Determine the [X, Y] coordinate at the center of the cell enclosing the given text.  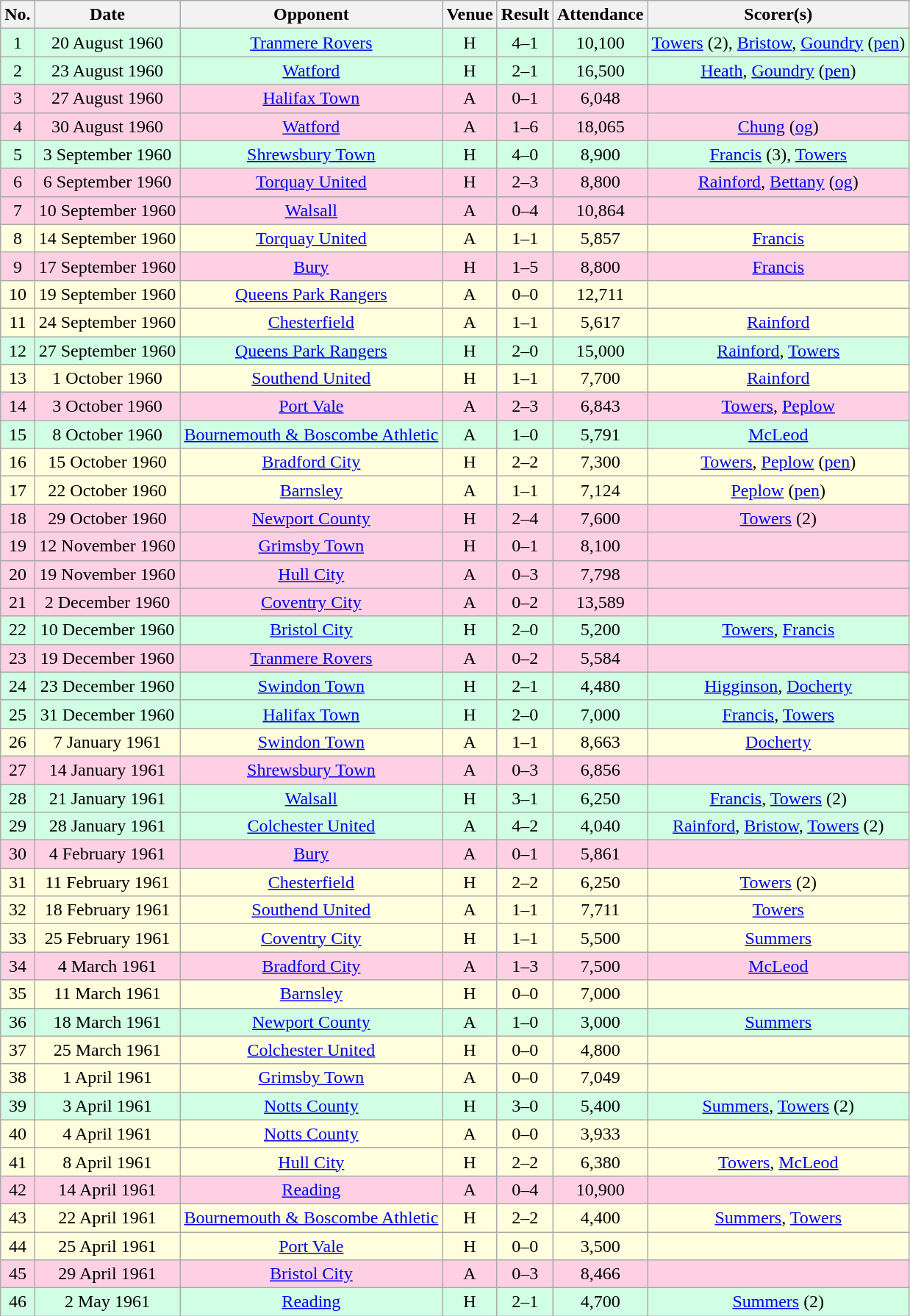
31 December 1960 [107, 714]
5 [18, 154]
6 September 1960 [107, 182]
6,856 [600, 770]
23 December 1960 [107, 686]
3,933 [600, 1134]
7,124 [600, 490]
7,700 [600, 379]
2 December 1960 [107, 602]
Towers (2), Bristow, Goundry (pen) [778, 43]
3–1 [525, 798]
25 March 1961 [107, 1050]
5,791 [600, 435]
3 [18, 99]
29 April 1961 [107, 1274]
10,864 [600, 210]
15 October 1960 [107, 462]
8 April 1961 [107, 1162]
39 [18, 1106]
Opponent [312, 15]
5,400 [600, 1106]
19 [18, 546]
12 November 1960 [107, 546]
7,711 [600, 910]
5,857 [600, 238]
4,700 [600, 1302]
Towers, Peplow (pen) [778, 462]
5,200 [600, 630]
8,100 [600, 546]
27 August 1960 [107, 99]
2 May 1961 [107, 1302]
40 [18, 1134]
41 [18, 1162]
4 March 1961 [107, 966]
Chung (og) [778, 126]
14 April 1961 [107, 1190]
Rainford, Bristow, Towers (2) [778, 826]
5,861 [600, 854]
Peplow (pen) [778, 490]
22 [18, 630]
Venue [470, 15]
Scorer(s) [778, 15]
7 January 1961 [107, 742]
7,600 [600, 518]
5,584 [600, 658]
Francis (3), Towers [778, 154]
12 [18, 351]
12,711 [600, 294]
9 [18, 266]
38 [18, 1078]
Towers, McLeod [778, 1162]
7 [18, 210]
2–4 [525, 518]
8,466 [600, 1274]
29 [18, 826]
7,500 [600, 966]
14 [18, 407]
18 [18, 518]
16,500 [600, 71]
4 February 1961 [107, 854]
29 October 1960 [107, 518]
28 [18, 798]
No. [18, 15]
1 [18, 43]
13,589 [600, 602]
10 September 1960 [107, 210]
Francis, Towers (2) [778, 798]
33 [18, 938]
Summers, Towers (2) [778, 1106]
20 [18, 574]
14 January 1961 [107, 770]
10 December 1960 [107, 630]
3 September 1960 [107, 154]
4 [18, 126]
4–2 [525, 826]
23 August 1960 [107, 71]
43 [18, 1217]
23 [18, 658]
Summers (2) [778, 1302]
3 April 1961 [107, 1106]
10,900 [600, 1190]
3,500 [600, 1246]
31 [18, 882]
27 [18, 770]
4–1 [525, 43]
6,843 [600, 407]
6,380 [600, 1162]
19 December 1960 [107, 658]
44 [18, 1246]
Francis, Towers [778, 714]
Summers, Towers [778, 1217]
45 [18, 1274]
5,617 [600, 322]
1–6 [525, 126]
1–5 [525, 266]
15 [18, 435]
22 October 1960 [107, 490]
37 [18, 1050]
6,048 [600, 99]
18 March 1961 [107, 1022]
34 [18, 966]
7,049 [600, 1078]
1 October 1960 [107, 379]
35 [18, 994]
Heath, Goundry (pen) [778, 71]
8,900 [600, 154]
4,800 [600, 1050]
4,040 [600, 826]
27 September 1960 [107, 351]
4,480 [600, 686]
13 [18, 379]
16 [18, 462]
Rainford, Bettany (og) [778, 182]
8,663 [600, 742]
14 September 1960 [107, 238]
28 January 1961 [107, 826]
4 April 1961 [107, 1134]
21 [18, 602]
17 September 1960 [107, 266]
10 [18, 294]
19 November 1960 [107, 574]
3 October 1960 [107, 407]
11 [18, 322]
26 [18, 742]
21 January 1961 [107, 798]
10,100 [600, 43]
42 [18, 1190]
7,300 [600, 462]
5,500 [600, 938]
7,798 [600, 574]
25 February 1961 [107, 938]
20 August 1960 [107, 43]
Towers, Francis [778, 630]
30 [18, 854]
11 March 1961 [107, 994]
15,000 [600, 351]
22 April 1961 [107, 1217]
Attendance [600, 15]
4,400 [600, 1217]
3–0 [525, 1106]
1 April 1961 [107, 1078]
Rainford, Towers [778, 351]
24 September 1960 [107, 322]
Towers, Peplow [778, 407]
Result [525, 15]
25 [18, 714]
25 April 1961 [107, 1246]
24 [18, 686]
1–3 [525, 966]
19 September 1960 [107, 294]
18 February 1961 [107, 910]
17 [18, 490]
4–0 [525, 154]
Date [107, 15]
18,065 [600, 126]
8 [18, 238]
36 [18, 1022]
Higginson, Docherty [778, 686]
8 October 1960 [107, 435]
11 February 1961 [107, 882]
Towers [778, 910]
32 [18, 910]
46 [18, 1302]
6 [18, 182]
Docherty [778, 742]
2 [18, 71]
30 August 1960 [107, 126]
3,000 [600, 1022]
